Find where the given text appears and provide that cell's center as [x, y] coordinate. 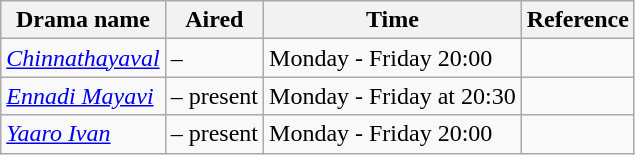
Reference [578, 20]
Yaaro Ivan [83, 134]
Chinnathayaval [83, 58]
Time [393, 20]
Ennadi Mayavi [83, 96]
Drama name [83, 20]
Monday - Friday at 20:30 [393, 96]
– [214, 58]
Aired [214, 20]
